Provide the (X, Y) coordinate of the cell's center where the given text is located.  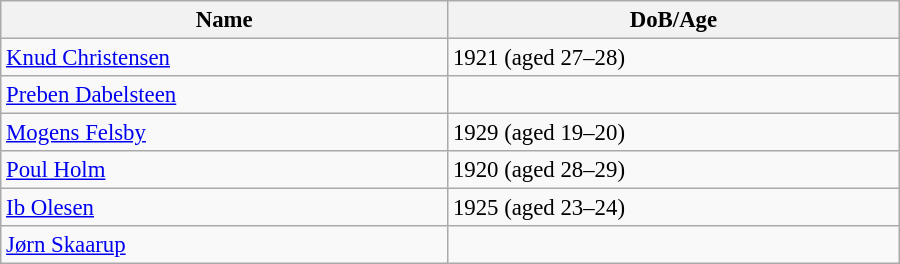
Poul Holm (224, 170)
1920 (aged 28–29) (674, 170)
1925 (aged 23–24) (674, 208)
Mogens Felsby (224, 133)
Preben Dabelsteen (224, 95)
Ib Olesen (224, 208)
Name (224, 20)
DoB/Age (674, 20)
1921 (aged 27–28) (674, 58)
Jørn Skaarup (224, 245)
1929 (aged 19–20) (674, 133)
Knud Christensen (224, 58)
